Search for the cell housing the specified text and yield its (X, Y) center coordinate. 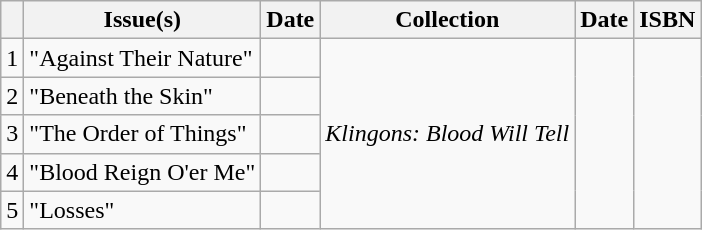
"Beneath the Skin" (142, 96)
Klingons: Blood Will Tell (448, 134)
Issue(s) (142, 20)
3 (12, 134)
"The Order of Things" (142, 134)
Collection (448, 20)
2 (12, 96)
ISBN (668, 20)
4 (12, 172)
"Blood Reign O'er Me" (142, 172)
1 (12, 58)
"Against Their Nature" (142, 58)
5 (12, 210)
"Losses" (142, 210)
